For the text-containing cell, return its midpoint in (x, y) coordinate format. 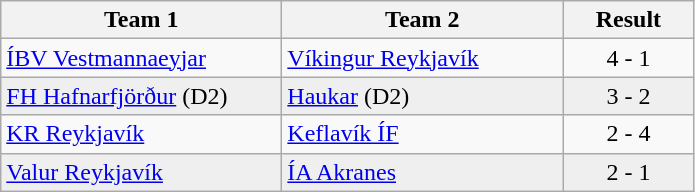
3 - 2 (628, 96)
Haukar (D2) (422, 96)
2 - 1 (628, 172)
Team 2 (422, 20)
Team 1 (142, 20)
2 - 4 (628, 134)
ÍA Akranes (422, 172)
Keflavík ÍF (422, 134)
Valur Reykjavík (142, 172)
4 - 1 (628, 58)
Víkingur Reykjavík (422, 58)
ÍBV Vestmannaeyjar (142, 58)
Result (628, 20)
KR Reykjavík (142, 134)
FH Hafnarfjörður (D2) (142, 96)
